Detect which cell encompasses the target text, then output its [X, Y] center coordinate. 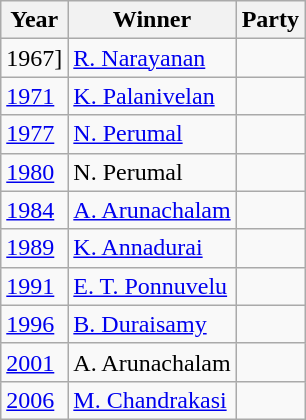
2006 [34, 400]
1971 [34, 96]
B. Duraisamy [152, 324]
1977 [34, 134]
1984 [34, 210]
Year [34, 20]
K. Palanivelan [152, 96]
1996 [34, 324]
M. Chandrakasi [152, 400]
Party [270, 20]
1989 [34, 248]
K. Annadurai [152, 248]
Winner [152, 20]
R. Narayanan [152, 58]
E. T. Ponnuvelu [152, 286]
1980 [34, 172]
1967] [34, 58]
2001 [34, 362]
1991 [34, 286]
